Identify which cell holds the provided text, then report its (X, Y) central coordinate. 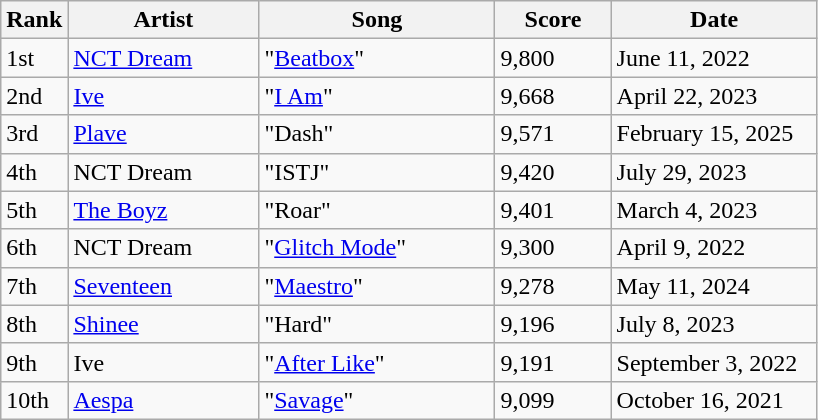
"Maestro" (377, 286)
July 8, 2023 (714, 324)
July 29, 2023 (714, 172)
September 3, 2022 (714, 362)
9,196 (553, 324)
1st (34, 58)
10th (34, 400)
Song (377, 20)
April 22, 2023 (714, 96)
May 11, 2024 (714, 286)
"ISTJ" (377, 172)
October 16, 2021 (714, 400)
9,191 (553, 362)
9th (34, 362)
"Beatbox" (377, 58)
8th (34, 324)
Artist (164, 20)
"Savage" (377, 400)
9,099 (553, 400)
Date (714, 20)
"Glitch Mode" (377, 248)
9,800 (553, 58)
The Boyz (164, 210)
9,401 (553, 210)
9,278 (553, 286)
Plave (164, 134)
"After Like" (377, 362)
9,571 (553, 134)
"Dash" (377, 134)
June 11, 2022 (714, 58)
"I Am" (377, 96)
Shinee (164, 324)
9,420 (553, 172)
Aespa (164, 400)
7th (34, 286)
2nd (34, 96)
"Hard" (377, 324)
Rank (34, 20)
February 15, 2025 (714, 134)
3rd (34, 134)
5th (34, 210)
9,668 (553, 96)
9,300 (553, 248)
"Roar" (377, 210)
6th (34, 248)
4th (34, 172)
March 4, 2023 (714, 210)
Score (553, 20)
Seventeen (164, 286)
April 9, 2022 (714, 248)
